For the text-containing cell, return its midpoint in [x, y] coordinate format. 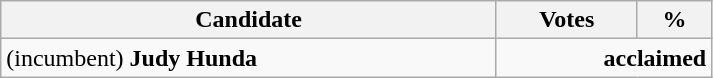
(incumbent) Judy Hunda [249, 58]
Votes [566, 20]
acclaimed [604, 58]
% [674, 20]
Candidate [249, 20]
